Return (x, y) of the center of cell containing provided text 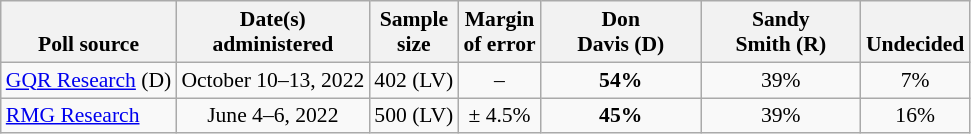
– (499, 80)
Date(s)administered (272, 32)
402 (LV) (414, 80)
45% (621, 116)
GQR Research (D) (89, 80)
DonDavis (D) (621, 32)
Undecided (915, 32)
Poll source (89, 32)
SandySmith (R) (781, 32)
RMG Research (89, 116)
500 (LV) (414, 116)
Marginof error (499, 32)
54% (621, 80)
Samplesize (414, 32)
October 10–13, 2022 (272, 80)
June 4–6, 2022 (272, 116)
7% (915, 80)
16% (915, 116)
± 4.5% (499, 116)
